Extract the (X, Y) coordinate from the center of the cell holding the provided text.  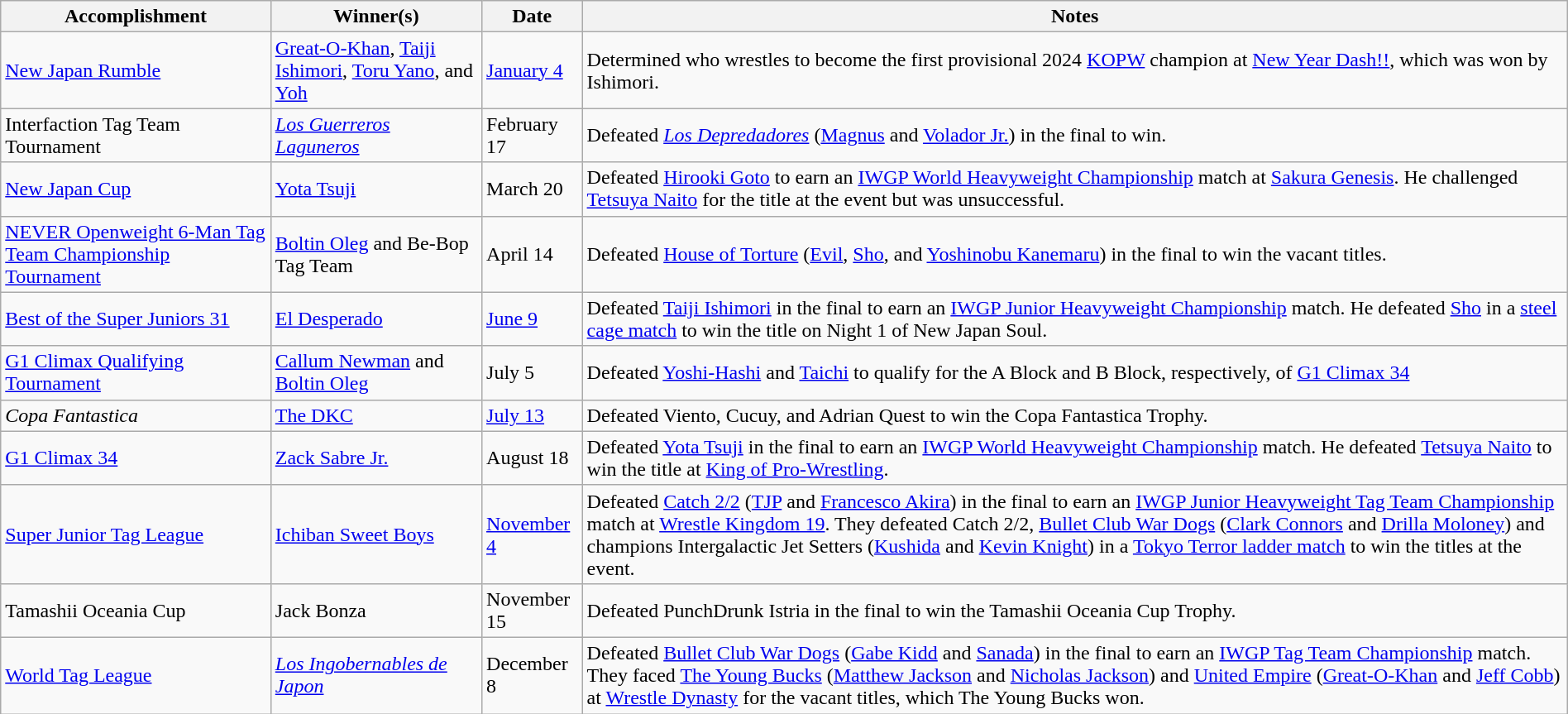
Defeated Los Depredadores (Magnus and Volador Jr.) in the final to win. (1075, 136)
June 9 (533, 319)
Tamashii Oceania Cup (136, 611)
Copa Fantastica (136, 415)
November 15 (533, 611)
January 4 (533, 70)
Super Junior Tag League (136, 534)
El Desperado (375, 319)
New Japan Cup (136, 189)
February 17 (533, 136)
New Japan Rumble (136, 70)
Interfaction Tag Team Tournament (136, 136)
Date (533, 17)
Zack Sabre Jr. (375, 458)
G1 Climax 34 (136, 458)
Defeated Viento, Cucuy, and Adrian Quest to win the Copa Fantastica Trophy. (1075, 415)
Los Ingobernables de Japon (375, 675)
Accomplishment (136, 17)
Defeated PunchDrunk Istria in the final to win the Tamashii Oceania Cup Trophy. (1075, 611)
Los Guerreros Laguneros (375, 136)
December 8 (533, 675)
November 4 (533, 534)
Boltin Oleg and Be-Bop Tag Team (375, 254)
Yota Tsuji (375, 189)
Notes (1075, 17)
July 5 (533, 372)
G1 Climax Qualifying Tournament (136, 372)
Defeated House of Torture (Evil, Sho, and Yoshinobu Kanemaru) in the final to win the vacant titles. (1075, 254)
July 13 (533, 415)
Callum Newman and Boltin Oleg (375, 372)
March 20 (533, 189)
April 14 (533, 254)
Defeated Yoshi-Hashi and Taichi to qualify for the A Block and B Block, respectively, of G1 Climax 34 (1075, 372)
Winner(s) (375, 17)
Ichiban Sweet Boys (375, 534)
Jack Bonza (375, 611)
Great-O-Khan, Taiji Ishimori, Toru Yano, and Yoh (375, 70)
August 18 (533, 458)
Determined who wrestles to become the first provisional 2024 KOPW champion at New Year Dash!!, which was won by Ishimori. (1075, 70)
World Tag League (136, 675)
NEVER Openweight 6-Man Tag Team Championship Tournament (136, 254)
Best of the Super Juniors 31 (136, 319)
The DKC (375, 415)
